Locate the cell with the specified text and output its (X, Y) center coordinate. 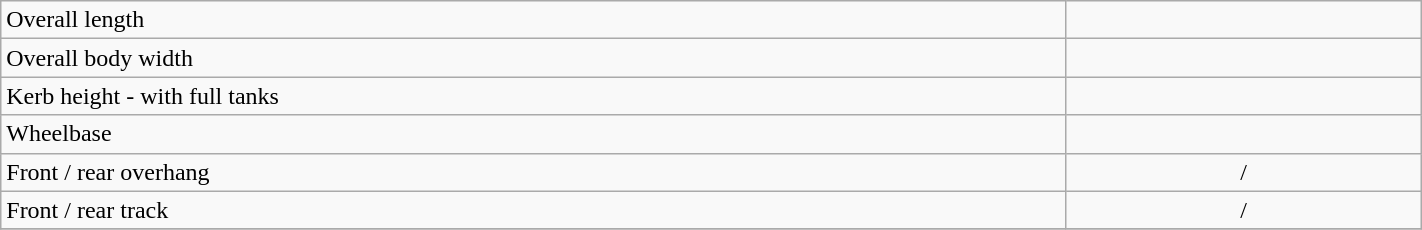
Front / rear track (534, 210)
Kerb height - with full tanks (534, 96)
Overall body width (534, 58)
Wheelbase (534, 134)
Front / rear overhang (534, 172)
Overall length (534, 20)
